Return (X, Y) of the center of cell containing provided text 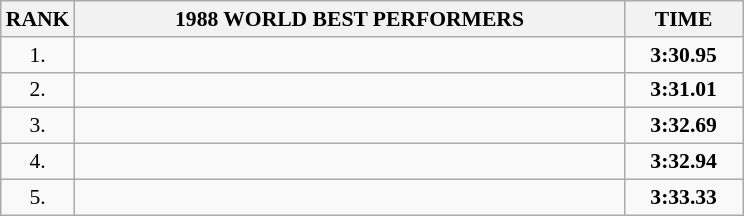
3:30.95 (684, 55)
4. (38, 162)
1988 WORLD BEST PERFORMERS (349, 19)
RANK (38, 19)
5. (38, 197)
3:31.01 (684, 90)
2. (38, 90)
1. (38, 55)
3. (38, 126)
3:33.33 (684, 197)
TIME (684, 19)
3:32.69 (684, 126)
3:32.94 (684, 162)
